Capture the cell that displays the provided text and extract its (X, Y) central coordinate. 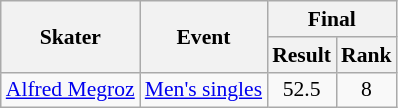
Event (204, 36)
Men's singles (204, 90)
Final (332, 19)
Result (302, 55)
52.5 (302, 90)
Alfred Megroz (70, 90)
Skater (70, 36)
Rank (366, 55)
8 (366, 90)
